Detect which cell encompasses the target text, then output its [X, Y] center coordinate. 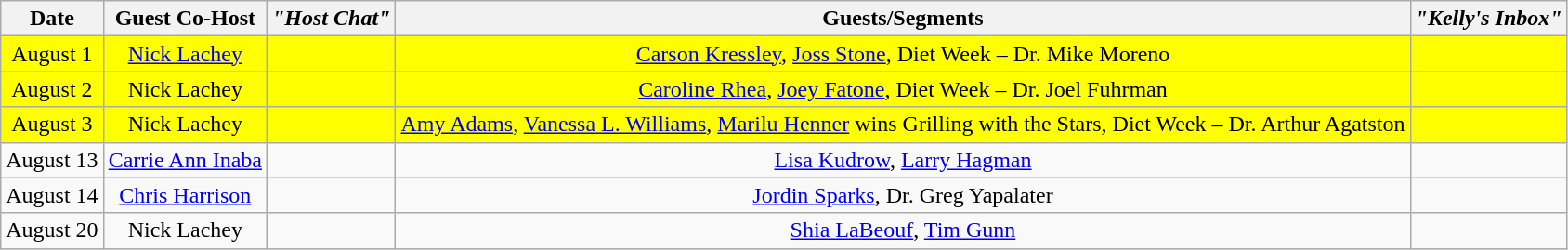
August 3 [52, 125]
Caroline Rhea, Joey Fatone, Diet Week – Dr. Joel Fuhrman [903, 89]
August 13 [52, 160]
Jordin Sparks, Dr. Greg Yapalater [903, 195]
Guest Co-Host [185, 19]
August 20 [52, 230]
Lisa Kudrow, Larry Hagman [903, 160]
August 1 [52, 54]
Chris Harrison [185, 195]
Carson Kressley, Joss Stone, Diet Week – Dr. Mike Moreno [903, 54]
"Kelly's Inbox" [1488, 19]
August 14 [52, 195]
Shia LaBeouf, Tim Gunn [903, 230]
Date [52, 19]
Amy Adams, Vanessa L. Williams, Marilu Henner wins Grilling with the Stars, Diet Week – Dr. Arthur Agatston [903, 125]
August 2 [52, 89]
"Host Chat" [332, 19]
Guests/Segments [903, 19]
Carrie Ann Inaba [185, 160]
